Locate the cell with the specified text and output its [x, y] center coordinate. 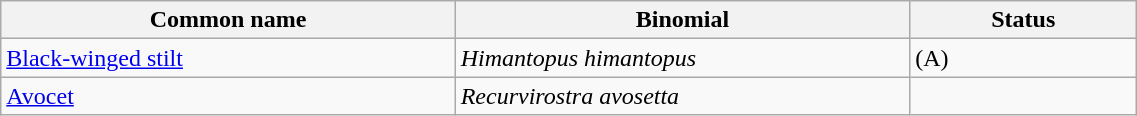
Avocet [228, 96]
Status [1024, 20]
Himantopus himantopus [682, 58]
Recurvirostra avosetta [682, 96]
(A) [1024, 58]
Binomial [682, 20]
Black-winged stilt [228, 58]
Common name [228, 20]
